Determine the (x, y) coordinate at the center of the cell enclosing the given text.  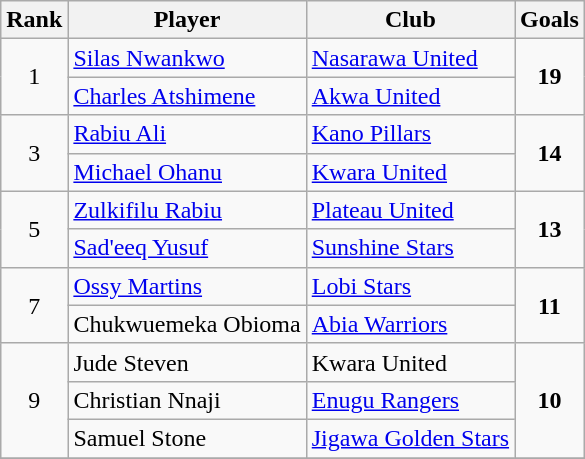
Jigawa Golden Stars (410, 438)
13 (550, 229)
Chukwuemeka Obioma (187, 324)
Samuel Stone (187, 438)
Goals (550, 20)
Michael Ohanu (187, 172)
Abia Warriors (410, 324)
19 (550, 77)
Akwa United (410, 96)
3 (34, 153)
Enugu Rangers (410, 400)
1 (34, 77)
Sunshine Stars (410, 248)
5 (34, 229)
9 (34, 400)
Nasarawa United (410, 58)
Christian Nnaji (187, 400)
11 (550, 305)
Zulkifilu Rabiu (187, 210)
Lobi Stars (410, 286)
Rank (34, 20)
Rabiu Ali (187, 134)
14 (550, 153)
Plateau United (410, 210)
Silas Nwankwo (187, 58)
10 (550, 400)
Sad'eeq Yusuf (187, 248)
Club (410, 20)
7 (34, 305)
Ossy Martins (187, 286)
Player (187, 20)
Kano Pillars (410, 134)
Jude Steven (187, 362)
Charles Atshimene (187, 96)
